Scan for the cell matching the given text and deliver its (x, y) coordinate at center. 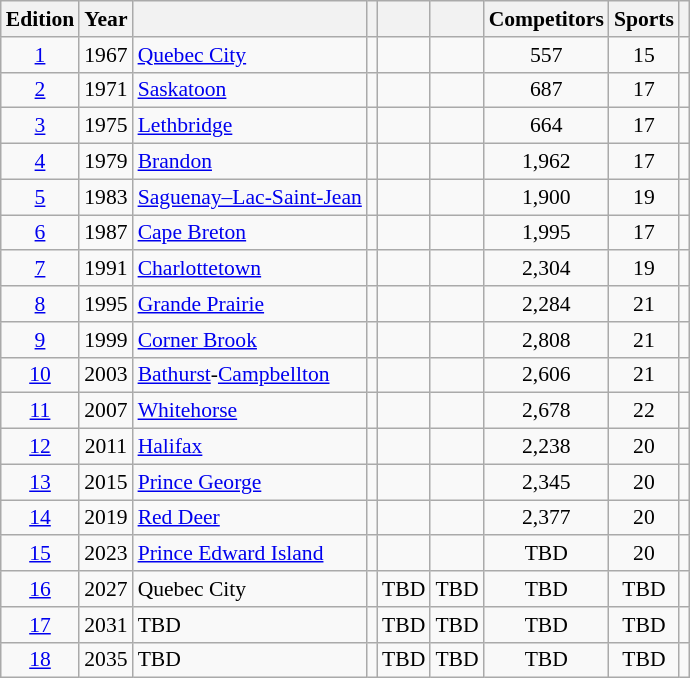
1991 (106, 269)
1 (40, 55)
Grande Prairie (250, 304)
2,345 (546, 482)
12 (40, 447)
1967 (106, 55)
Year (106, 19)
Whitehorse (250, 411)
Prince Edward Island (250, 554)
2003 (106, 375)
2,238 (546, 447)
11 (40, 411)
2035 (106, 660)
Corner Brook (250, 340)
7 (40, 269)
Saskatoon (250, 90)
Halifax (250, 447)
Charlottetown (250, 269)
14 (40, 518)
557 (546, 55)
9 (40, 340)
2 (40, 90)
2,606 (546, 375)
1975 (106, 126)
22 (644, 411)
664 (546, 126)
Bathurst-Campbellton (250, 375)
5 (40, 197)
1971 (106, 90)
4 (40, 162)
6 (40, 233)
16 (40, 589)
Prince George (250, 482)
1999 (106, 340)
2007 (106, 411)
2,377 (546, 518)
Brandon (250, 162)
18 (40, 660)
2,304 (546, 269)
Cape Breton (250, 233)
2,284 (546, 304)
Sports (644, 19)
1987 (106, 233)
1979 (106, 162)
2027 (106, 589)
Edition (40, 19)
Red Deer (250, 518)
Competitors (546, 19)
1983 (106, 197)
1,962 (546, 162)
Saguenay–Lac-Saint-Jean (250, 197)
2015 (106, 482)
Lethbridge (250, 126)
2019 (106, 518)
2,678 (546, 411)
1,995 (546, 233)
687 (546, 90)
8 (40, 304)
10 (40, 375)
3 (40, 126)
1,900 (546, 197)
1995 (106, 304)
2023 (106, 554)
2031 (106, 625)
2,808 (546, 340)
2011 (106, 447)
13 (40, 482)
